Identify which cell holds the provided text, then report its (x, y) central coordinate. 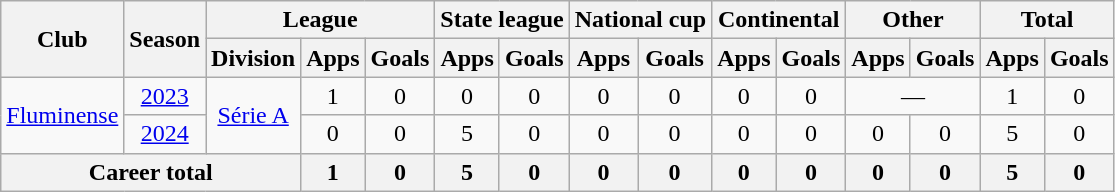
2024 (165, 134)
Total (1047, 20)
Season (165, 39)
Continental (779, 20)
Club (62, 39)
Fluminense (62, 115)
— (913, 96)
Série A (254, 115)
Division (254, 58)
State league (502, 20)
National cup (640, 20)
Other (913, 20)
League (320, 20)
Career total (151, 172)
2023 (165, 96)
